Extract the [x, y] coordinate from the center of the cell holding the provided text.  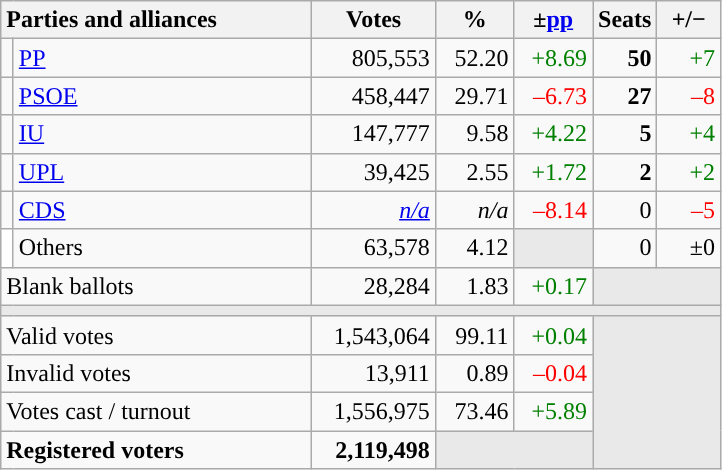
Votes cast / turnout [156, 411]
–5 [689, 210]
PP [162, 58]
CDS [162, 210]
73.46 [474, 411]
+7 [689, 58]
50 [624, 58]
Parties and alliances [156, 20]
Valid votes [156, 335]
+5.89 [554, 411]
+1.72 [554, 172]
99.11 [474, 335]
13,911 [374, 373]
4.12 [474, 248]
28,284 [374, 286]
0.89 [474, 373]
805,553 [374, 58]
±pp [554, 20]
±0 [689, 248]
Invalid votes [156, 373]
63,578 [374, 248]
458,447 [374, 96]
2,119,498 [374, 449]
2 [624, 172]
27 [624, 96]
+4.22 [554, 134]
Blank ballots [156, 286]
+0.17 [554, 286]
+/− [689, 20]
Seats [624, 20]
UPL [162, 172]
1,556,975 [374, 411]
147,777 [374, 134]
1,543,064 [374, 335]
5 [624, 134]
IU [162, 134]
–8.14 [554, 210]
52.20 [474, 58]
–6.73 [554, 96]
Others [162, 248]
2.55 [474, 172]
+4 [689, 134]
Votes [374, 20]
–0.04 [554, 373]
+0.04 [554, 335]
Registered voters [156, 449]
29.71 [474, 96]
9.58 [474, 134]
1.83 [474, 286]
% [474, 20]
–8 [689, 96]
+8.69 [554, 58]
PSOE [162, 96]
39,425 [374, 172]
+2 [689, 172]
